Detect which cell encompasses the target text, then output its (x, y) center coordinate. 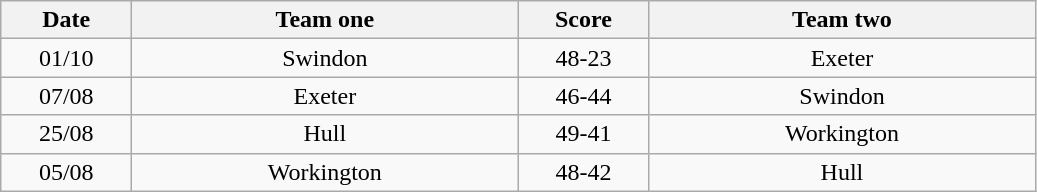
48-42 (584, 172)
49-41 (584, 134)
48-23 (584, 58)
Team two (842, 20)
46-44 (584, 96)
Team one (325, 20)
Date (66, 20)
Score (584, 20)
05/08 (66, 172)
25/08 (66, 134)
07/08 (66, 96)
01/10 (66, 58)
